Output the (X, Y) coordinate of the center of the cell containing the given text.  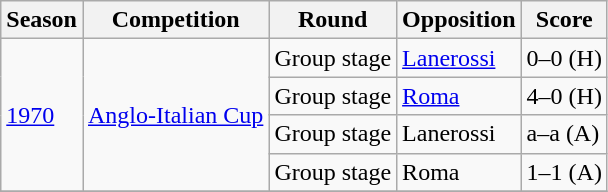
a–a (A) (564, 134)
Anglo-Italian Cup (175, 115)
Competition (175, 20)
Season (42, 20)
4–0 (H) (564, 96)
Round (333, 20)
0–0 (H) (564, 58)
1–1 (A) (564, 172)
Score (564, 20)
Opposition (459, 20)
1970 (42, 115)
